Locate the cell with the specified text and output its [x, y] center coordinate. 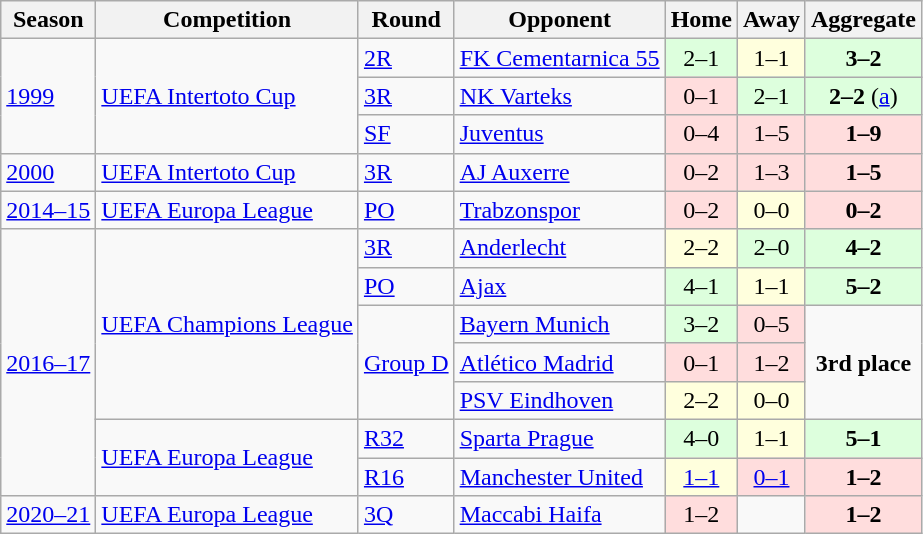
Group D [406, 362]
Away [772, 20]
Opponent [560, 20]
Aggregate [863, 20]
1–3 [772, 172]
4–2 [863, 248]
Home [701, 20]
SF [406, 134]
Ajax [560, 286]
NK Varteks [560, 96]
3Q [406, 515]
Anderlecht [560, 248]
2000 [48, 172]
Maccabi Haifa [560, 515]
0–4 [701, 134]
5–1 [863, 438]
Competition [228, 20]
4–1 [701, 286]
2R [406, 58]
Bayern Munich [560, 324]
PSV Eindhoven [560, 400]
2–2 (a) [863, 96]
FK Cementarnica 55 [560, 58]
5–2 [863, 286]
UEFA Champions League [228, 324]
Manchester United [560, 477]
Round [406, 20]
Sparta Prague [560, 438]
Trabzonspor [560, 210]
1–9 [863, 134]
AJ Auxerre [560, 172]
Atlético Madrid [560, 362]
Juventus [560, 134]
0–5 [772, 324]
R16 [406, 477]
2–0 [772, 248]
4–0 [701, 438]
3rd place [863, 362]
2020–21 [48, 515]
Season [48, 20]
2016–17 [48, 362]
1999 [48, 96]
2014–15 [48, 210]
R32 [406, 438]
